Search for the cell housing the specified text and yield its (x, y) center coordinate. 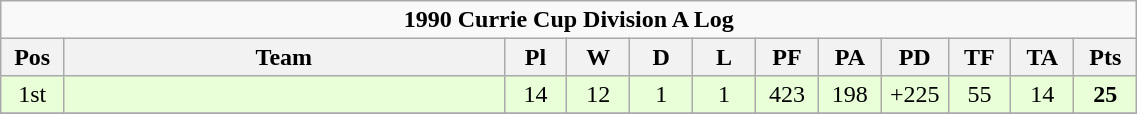
Team (284, 56)
198 (850, 94)
L (724, 56)
25 (1106, 94)
PF (788, 56)
PA (850, 56)
55 (980, 94)
1990 Currie Cup Division A Log (569, 20)
PD (914, 56)
Pl (536, 56)
TF (980, 56)
Pts (1106, 56)
Pos (32, 56)
W (598, 56)
423 (788, 94)
1st (32, 94)
TA (1042, 56)
12 (598, 94)
+225 (914, 94)
D (662, 56)
